Output the [x, y] coordinate of the center of the cell containing the given text.  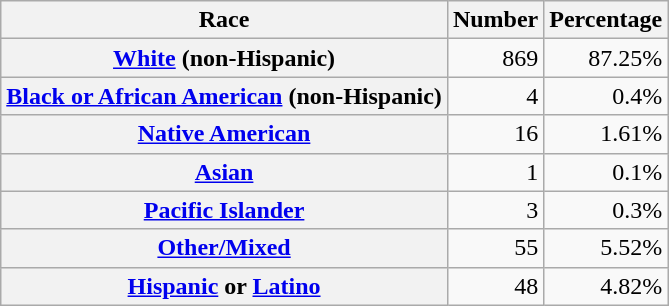
1 [495, 172]
Native American [224, 134]
Asian [224, 172]
869 [495, 58]
5.52% [606, 248]
Other/Mixed [224, 248]
0.3% [606, 210]
3 [495, 210]
4 [495, 96]
Percentage [606, 20]
0.1% [606, 172]
Race [224, 20]
0.4% [606, 96]
16 [495, 134]
55 [495, 248]
4.82% [606, 286]
48 [495, 286]
White (non-Hispanic) [224, 58]
Hispanic or Latino [224, 286]
Number [495, 20]
Black or African American (non-Hispanic) [224, 96]
Pacific Islander [224, 210]
1.61% [606, 134]
87.25% [606, 58]
